Return the (x, y) coordinate for the center point of the cell that contains the specified text.  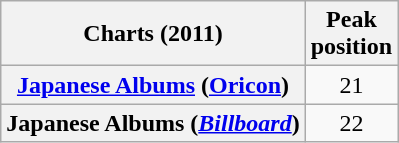
Japanese Albums (Oricon) (153, 85)
22 (351, 123)
Charts (2011) (153, 34)
Japanese Albums (Billboard) (153, 123)
21 (351, 85)
Peakposition (351, 34)
